Search for the cell housing the specified text and yield its [X, Y] center coordinate. 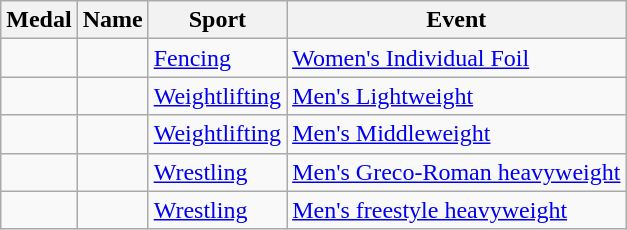
Women's Individual Foil [456, 58]
Men's Greco-Roman heavyweight [456, 172]
Men's Lightweight [456, 96]
Event [456, 20]
Fencing [217, 58]
Name [112, 20]
Medal [39, 20]
Men's Middleweight [456, 134]
Men's freestyle heavyweight [456, 210]
Sport [217, 20]
